Search for the cell housing the specified text and yield its (X, Y) center coordinate. 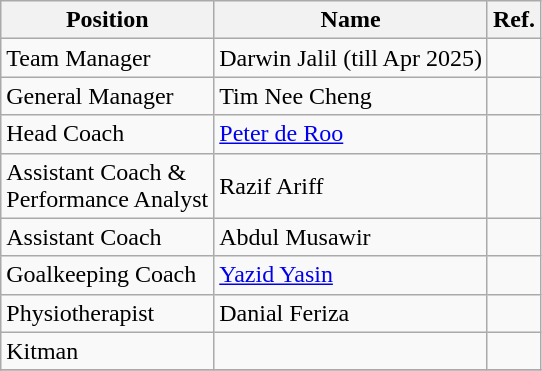
Assistant Coach (108, 237)
Physiotherapist (108, 313)
Razif Ariff (351, 186)
Name (351, 20)
Assistant Coach & Performance Analyst (108, 186)
Position (108, 20)
Ref. (514, 20)
Team Manager (108, 58)
Danial Feriza (351, 313)
General Manager (108, 96)
Yazid Yasin (351, 275)
Kitman (108, 351)
Peter de Roo (351, 134)
Darwin Jalil (till Apr 2025) (351, 58)
Tim Nee Cheng (351, 96)
Goalkeeping Coach (108, 275)
Abdul Musawir (351, 237)
Head Coach (108, 134)
